Extract the (X, Y) coordinate from the center of the cell holding the provided text.  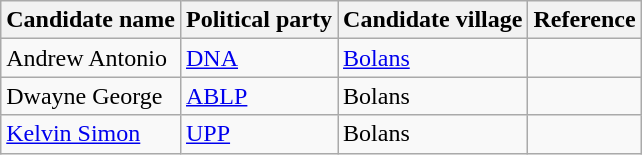
Reference (584, 20)
Kelvin Simon (91, 134)
Andrew Antonio (91, 58)
Dwayne George (91, 96)
Candidate name (91, 20)
DNA (258, 58)
UPP (258, 134)
Candidate village (433, 20)
Political party (258, 20)
ABLP (258, 96)
